Identify which cell holds the provided text, then report its [x, y] central coordinate. 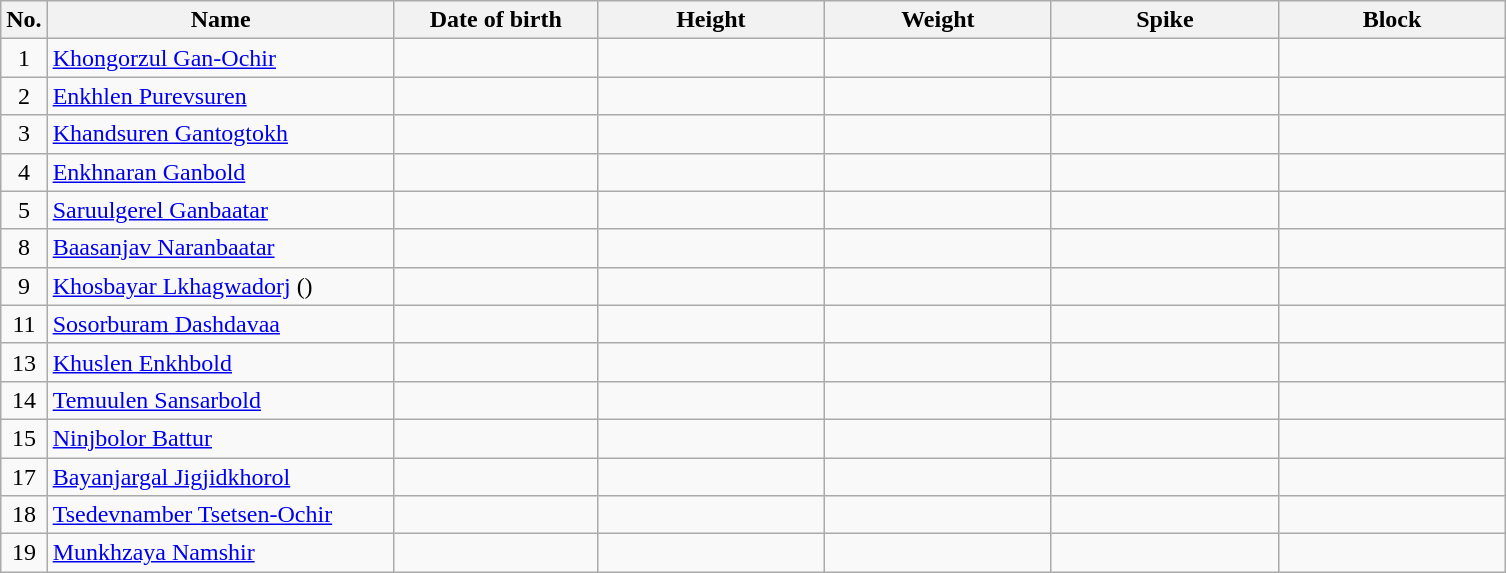
19 [24, 553]
Height [710, 20]
18 [24, 515]
Enkhnaran Ganbold [220, 172]
4 [24, 172]
Enkhlen Purevsuren [220, 96]
14 [24, 400]
13 [24, 362]
9 [24, 286]
Sosorburam Dashdavaa [220, 324]
Munkhzaya Namshir [220, 553]
Weight [938, 20]
Khosbayar Lkhagwadorj () [220, 286]
Date of birth [496, 20]
Spike [1164, 20]
Khandsuren Gantogtokh [220, 134]
17 [24, 477]
3 [24, 134]
Bayanjargal Jigjidkhorol [220, 477]
Temuulen Sansarbold [220, 400]
Ninjbolor Battur [220, 438]
No. [24, 20]
1 [24, 58]
Tsedevnamber Tsetsen-Ochir [220, 515]
Khuslen Enkhbold [220, 362]
Name [220, 20]
Block [1392, 20]
Khongorzul Gan-Ochir [220, 58]
2 [24, 96]
15 [24, 438]
5 [24, 210]
11 [24, 324]
8 [24, 248]
Baasanjav Naranbaatar [220, 248]
Saruulgerel Ganbaatar [220, 210]
